Provide the [X, Y] coordinate of the cell's center where the given text is located.  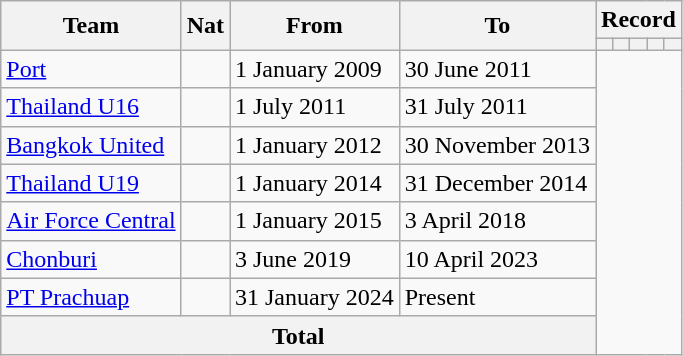
31 December 2014 [497, 183]
Thailand U19 [91, 183]
30 June 2011 [497, 69]
Nat [205, 26]
1 July 2011 [315, 107]
Team [91, 26]
3 June 2019 [315, 259]
Port [91, 69]
Bangkok United [91, 145]
Record [639, 20]
30 November 2013 [497, 145]
1 January 2015 [315, 221]
Chonburi [91, 259]
31 July 2011 [497, 107]
Present [497, 297]
10 April 2023 [497, 259]
From [315, 26]
Air Force Central [91, 221]
To [497, 26]
PT Prachuap [91, 297]
1 January 2009 [315, 69]
31 January 2024 [315, 297]
1 January 2012 [315, 145]
1 January 2014 [315, 183]
3 April 2018 [497, 221]
Total [298, 335]
Thailand U16 [91, 107]
